Return [X, Y] of the center of cell containing provided text 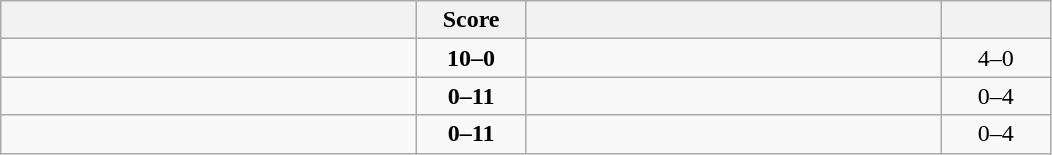
10–0 [472, 58]
Score [472, 20]
4–0 [996, 58]
